Detect which cell encompasses the target text, then output its (x, y) center coordinate. 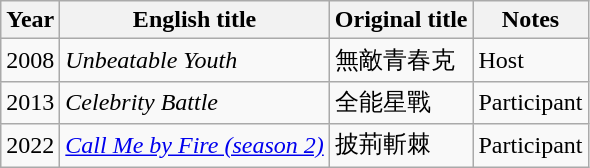
2022 (30, 146)
Year (30, 20)
Celebrity Battle (194, 102)
披荊斬棘 (401, 146)
Host (530, 60)
English title (194, 20)
2008 (30, 60)
Unbeatable Youth (194, 60)
2013 (30, 102)
Call Me by Fire (season 2) (194, 146)
全能星戰 (401, 102)
無敵青春克 (401, 60)
Original title (401, 20)
Notes (530, 20)
